Extract the [x, y] coordinate from the center of the cell holding the provided text.  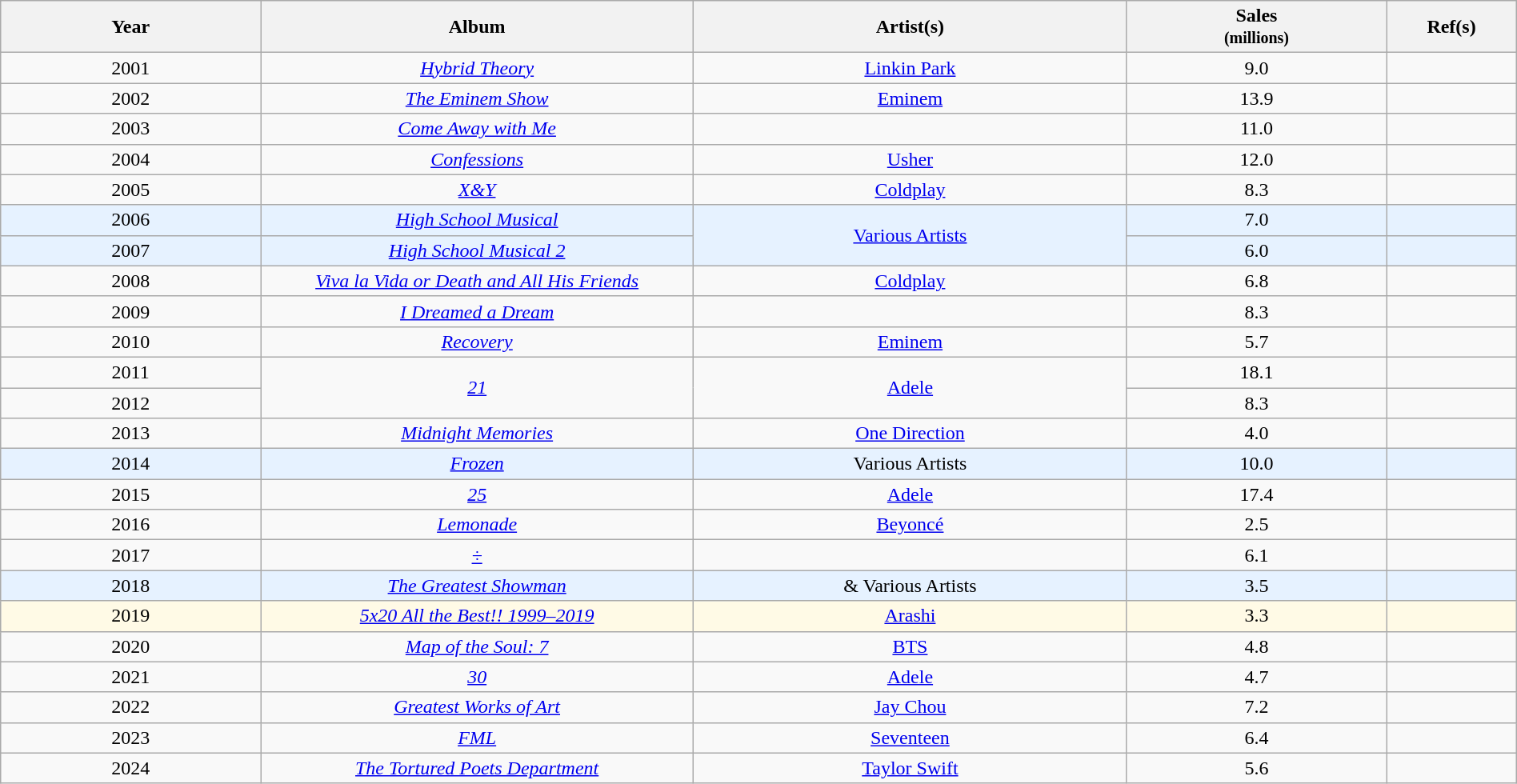
3.3 [1256, 616]
FML [477, 738]
Lemonade [477, 525]
High School Musical 2 [477, 250]
One Direction [911, 434]
2.5 [1256, 525]
Year [131, 27]
3.5 [1256, 586]
2010 [131, 342]
12.0 [1256, 159]
2017 [131, 555]
18.1 [1256, 372]
17.4 [1256, 494]
2016 [131, 525]
2019 [131, 616]
Usher [911, 159]
6.1 [1256, 555]
2006 [131, 220]
30 [477, 677]
2003 [131, 129]
2011 [131, 372]
10.0 [1256, 464]
X&Y [477, 190]
13.9 [1256, 98]
High School Musical [477, 220]
I Dreamed a Dream [477, 311]
Come Away with Me [477, 129]
Album [477, 27]
The Tortured Poets Department [477, 768]
2002 [131, 98]
2001 [131, 68]
Ref(s) [1451, 27]
BTS [911, 646]
Sales(millions) [1256, 27]
Jay Chou [911, 707]
Arashi [911, 616]
2024 [131, 768]
2021 [131, 677]
2013 [131, 434]
9.0 [1256, 68]
Linkin Park [911, 68]
Recovery [477, 342]
2020 [131, 646]
Taylor Swift [911, 768]
4.0 [1256, 434]
The Greatest Showman [477, 586]
4.8 [1256, 646]
2018 [131, 586]
25 [477, 494]
2007 [131, 250]
÷ [477, 555]
5x20 All the Best!! 1999–2019 [477, 616]
2015 [131, 494]
2012 [131, 402]
7.2 [1256, 707]
Viva la Vida or Death and All His Friends [477, 281]
6.8 [1256, 281]
2023 [131, 738]
21 [477, 387]
The Eminem Show [477, 98]
2004 [131, 159]
4.7 [1256, 677]
Confessions [477, 159]
Beyoncé [911, 525]
Seventeen [911, 738]
Map of the Soul: 7 [477, 646]
6.0 [1256, 250]
& Various Artists [911, 586]
Midnight Memories [477, 434]
2009 [131, 311]
2005 [131, 190]
11.0 [1256, 129]
Frozen [477, 464]
Greatest Works of Art [477, 707]
6.4 [1256, 738]
2014 [131, 464]
Hybrid Theory [477, 68]
7.0 [1256, 220]
2022 [131, 707]
Artist(s) [911, 27]
2008 [131, 281]
5.6 [1256, 768]
5.7 [1256, 342]
